Identify which cell holds the provided text, then report its [x, y] central coordinate. 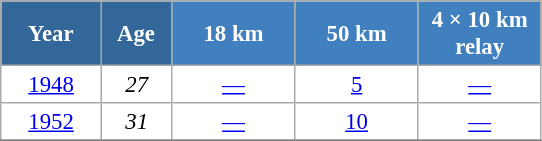
1948 [52, 85]
Age [136, 34]
1952 [52, 122]
Year [52, 34]
4 × 10 km relay [480, 34]
5 [356, 85]
50 km [356, 34]
10 [356, 122]
31 [136, 122]
27 [136, 85]
18 km [234, 34]
